Identify which cell holds the provided text, then report its [X, Y] central coordinate. 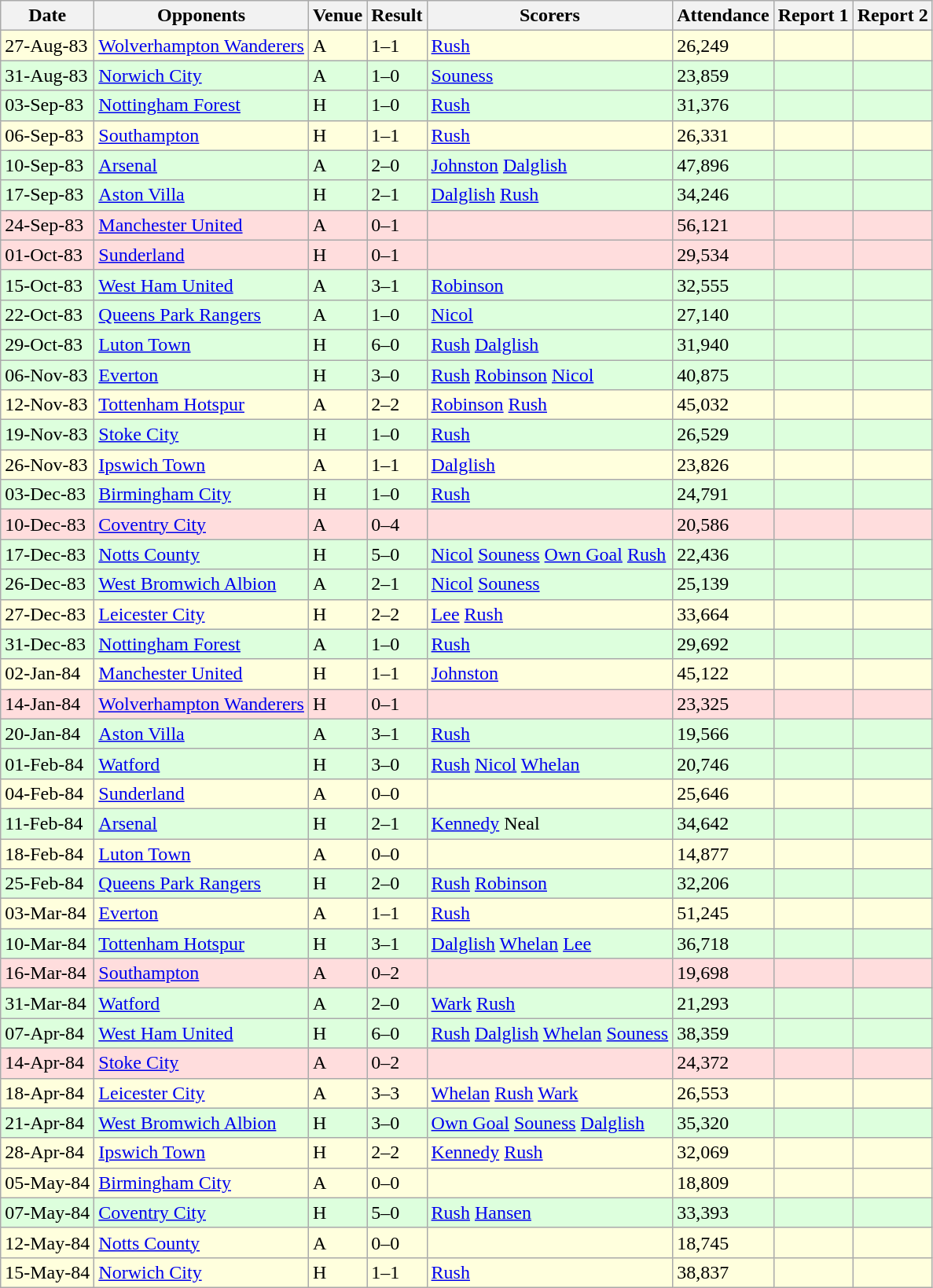
Kennedy Neal [550, 823]
Opponents [201, 16]
26,249 [723, 46]
3–3 [397, 1093]
27-Dec-83 [47, 614]
Nicol Souness Own Goal Rush [550, 554]
34,642 [723, 823]
25,139 [723, 584]
Whelan Rush Wark [550, 1093]
45,122 [723, 674]
06-Sep-83 [47, 135]
24,372 [723, 1063]
29,692 [723, 644]
29,534 [723, 255]
Result [397, 16]
17-Dec-83 [47, 554]
Johnston Dalglish [550, 165]
21,293 [723, 1003]
07-Apr-84 [47, 1033]
Robinson [550, 285]
Report 1 [813, 16]
18-Feb-84 [47, 853]
01-Oct-83 [47, 255]
23,826 [723, 465]
19-Nov-83 [47, 435]
45,032 [723, 405]
35,320 [723, 1123]
23,859 [723, 75]
26,553 [723, 1093]
Date [47, 16]
02-Jan-84 [47, 674]
06-Nov-83 [47, 375]
32,555 [723, 285]
11-Feb-84 [47, 823]
31-Dec-83 [47, 644]
33,393 [723, 1213]
23,325 [723, 704]
20-Jan-84 [47, 734]
Dalglish [550, 465]
Nicol [550, 315]
16-Mar-84 [47, 973]
Rush Nicol Whelan [550, 764]
Robinson Rush [550, 405]
20,746 [723, 764]
17-Sep-83 [47, 195]
Scorers [550, 16]
31-Aug-83 [47, 75]
12-May-84 [47, 1242]
36,718 [723, 944]
12-Nov-83 [47, 405]
21-Apr-84 [47, 1123]
Souness [550, 75]
32,206 [723, 884]
27-Aug-83 [47, 46]
22-Oct-83 [47, 315]
Rush Robinson [550, 884]
29-Oct-83 [47, 344]
Rush Dalglish [550, 344]
56,121 [723, 225]
28-Apr-84 [47, 1153]
38,837 [723, 1272]
Dalglish Whelan Lee [550, 944]
Rush Dalglish Whelan Souness [550, 1033]
26,529 [723, 435]
03-Mar-84 [47, 914]
Kennedy Rush [550, 1153]
19,698 [723, 973]
27,140 [723, 315]
15-Oct-83 [47, 285]
14,877 [723, 853]
07-May-84 [47, 1213]
40,875 [723, 375]
47,896 [723, 165]
Own Goal Souness Dalglish [550, 1123]
Johnston [550, 674]
Rush Hansen [550, 1213]
32,069 [723, 1153]
03-Dec-83 [47, 495]
14-Jan-84 [47, 704]
04-Feb-84 [47, 793]
22,436 [723, 554]
38,359 [723, 1033]
34,246 [723, 195]
18,745 [723, 1242]
Lee Rush [550, 614]
Rush Robinson Nicol [550, 375]
26-Dec-83 [47, 584]
24,791 [723, 495]
31-Mar-84 [47, 1003]
51,245 [723, 914]
Report 2 [893, 16]
31,376 [723, 105]
14-Apr-84 [47, 1063]
Nicol Souness [550, 584]
05-May-84 [47, 1183]
24-Sep-83 [47, 225]
18-Apr-84 [47, 1093]
26,331 [723, 135]
10-Dec-83 [47, 524]
10-Sep-83 [47, 165]
01-Feb-84 [47, 764]
0–4 [397, 524]
33,664 [723, 614]
Venue [337, 16]
Attendance [723, 16]
20,586 [723, 524]
25,646 [723, 793]
19,566 [723, 734]
Wark Rush [550, 1003]
Dalglish Rush [550, 195]
26-Nov-83 [47, 465]
15-May-84 [47, 1272]
03-Sep-83 [47, 105]
25-Feb-84 [47, 884]
18,809 [723, 1183]
10-Mar-84 [47, 944]
31,940 [723, 344]
